Extract the (X, Y) coordinate from the center of the cell holding the provided text.  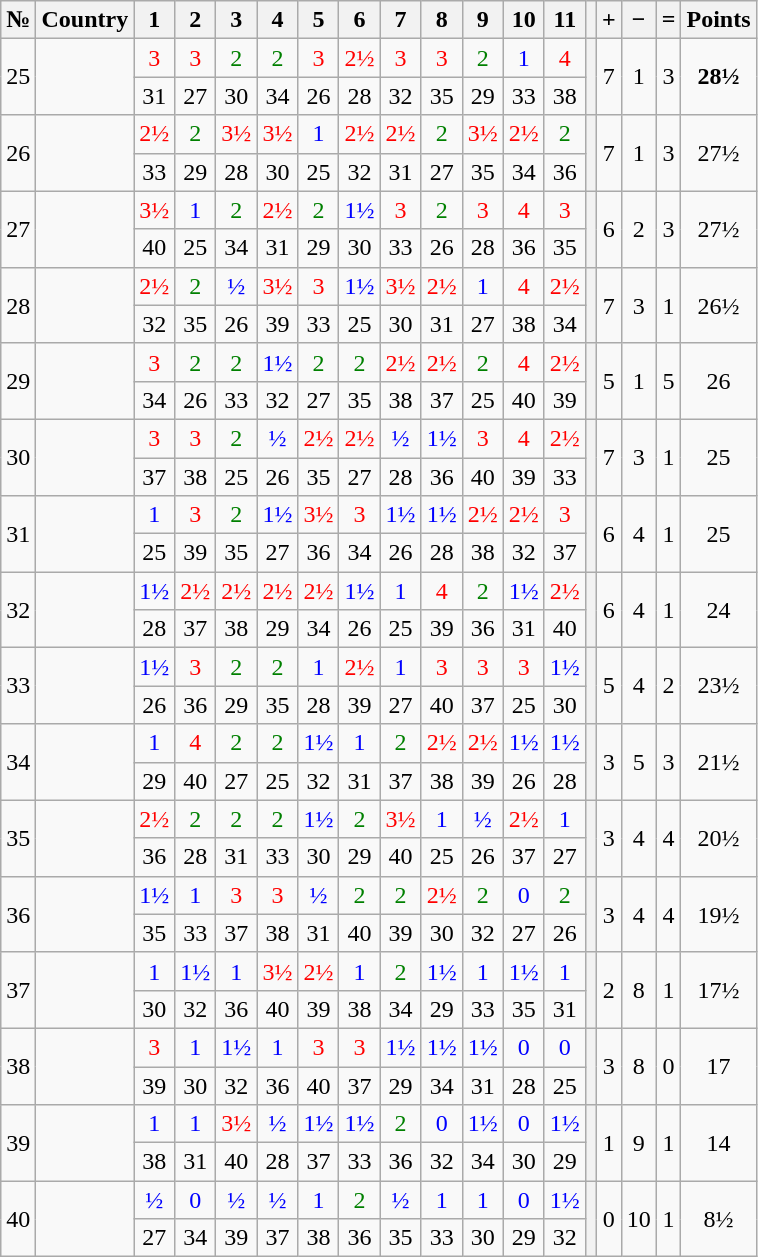
23½ (718, 686)
19½ (718, 914)
17½ (718, 990)
20½ (718, 838)
14 (718, 1143)
11 (564, 20)
Points (718, 20)
− (638, 20)
= (668, 20)
8½ (718, 1219)
17 (718, 1066)
21½ (718, 762)
28½ (718, 77)
26½ (718, 305)
Country (85, 20)
№ (18, 20)
24 (718, 610)
+ (608, 20)
